Locate the cell with the specified text and output its (X, Y) center coordinate. 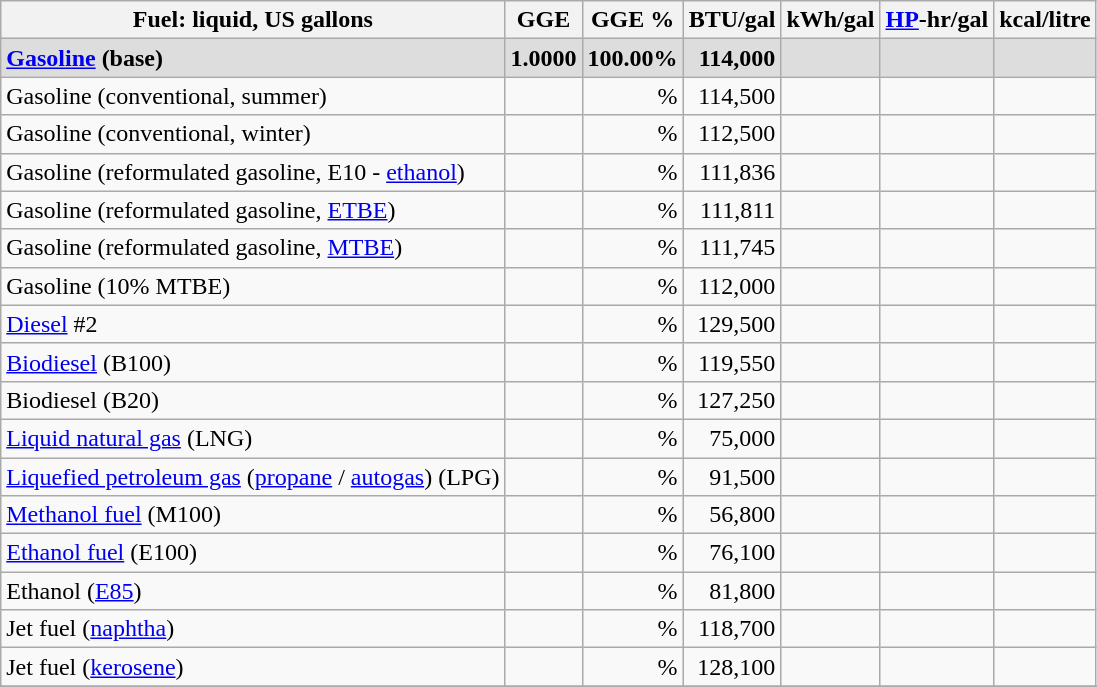
Jet fuel (kerosene) (253, 667)
91,500 (732, 477)
Biodiesel (B100) (253, 362)
111,811 (732, 210)
114,500 (732, 96)
Gasoline (reformulated gasoline, MTBE) (253, 248)
Fuel: liquid, US gallons (253, 20)
127,250 (732, 400)
Gasoline (conventional, winter) (253, 134)
111,745 (732, 248)
111,836 (732, 172)
56,800 (732, 515)
Gasoline (10% MTBE) (253, 286)
GGE (544, 20)
Gasoline (reformulated gasoline, ETBE) (253, 210)
128,100 (732, 667)
Diesel #2 (253, 324)
HP-hr/gal (937, 20)
Ethanol (E85) (253, 591)
81,800 (732, 591)
Liquid natural gas (LNG) (253, 438)
kWh/gal (830, 20)
GGE % (632, 20)
Liquefied petroleum gas (propane / autogas) (LPG) (253, 477)
100.00% (632, 58)
75,000 (732, 438)
118,700 (732, 629)
114,000 (732, 58)
Gasoline (conventional, summer) (253, 96)
1.0000 (544, 58)
Biodiesel (B20) (253, 400)
Jet fuel (naphtha) (253, 629)
Gasoline (base) (253, 58)
Gasoline (reformulated gasoline, E10 - ethanol) (253, 172)
BTU/gal (732, 20)
119,550 (732, 362)
Ethanol fuel (E100) (253, 553)
129,500 (732, 324)
kcal/litre (1046, 20)
76,100 (732, 553)
112,500 (732, 134)
Methanol fuel (M100) (253, 515)
112,000 (732, 286)
